Determine the (x, y) coordinate at the center of the cell enclosing the given text.  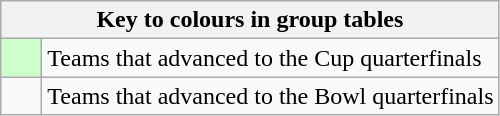
Teams that advanced to the Cup quarterfinals (270, 58)
Key to colours in group tables (250, 20)
Teams that advanced to the Bowl quarterfinals (270, 96)
